Pinpoint the cell where the given text exists, returning its [X, Y] midpoint coordinate. 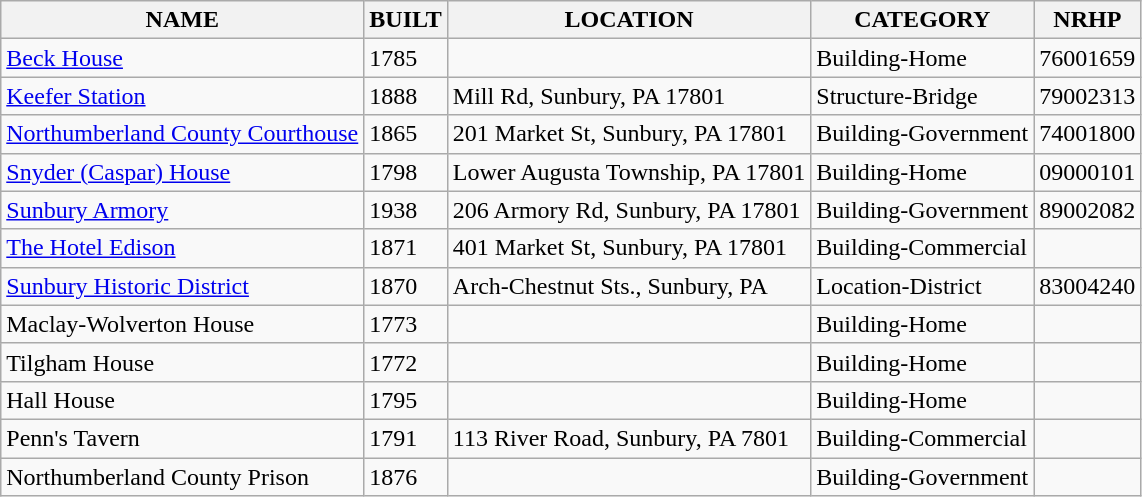
1876 [406, 477]
Beck House [182, 58]
401 Market St, Sunbury, PA 17801 [628, 248]
Northumberland County Courthouse [182, 134]
1870 [406, 286]
113 River Road, Sunbury, PA 7801 [628, 438]
Mill Rd, Sunbury, PA 17801 [628, 96]
1795 [406, 400]
1871 [406, 248]
Hall House [182, 400]
Structure-Bridge [922, 96]
76001659 [1088, 58]
LOCATION [628, 20]
Snyder (Caspar) House [182, 172]
Sunbury Historic District [182, 286]
1938 [406, 210]
NRHP [1088, 20]
Keefer Station [182, 96]
The Hotel Edison [182, 248]
83004240 [1088, 286]
Sunbury Armory [182, 210]
206 Armory Rd, Sunbury, PA 17801 [628, 210]
Northumberland County Prison [182, 477]
1772 [406, 362]
1791 [406, 438]
201 Market St, Sunbury, PA 17801 [628, 134]
Penn's Tavern [182, 438]
74001800 [1088, 134]
1773 [406, 324]
Arch-Chestnut Sts., Sunbury, PA [628, 286]
Location-District [922, 286]
Tilgham House [182, 362]
1785 [406, 58]
09000101 [1088, 172]
CATEGORY [922, 20]
BUILT [406, 20]
1798 [406, 172]
79002313 [1088, 96]
Maclay-Wolverton House [182, 324]
89002082 [1088, 210]
1888 [406, 96]
NAME [182, 20]
1865 [406, 134]
Lower Augusta Township, PA 17801 [628, 172]
